Pinpoint the cell where the given text exists, returning its (x, y) midpoint coordinate. 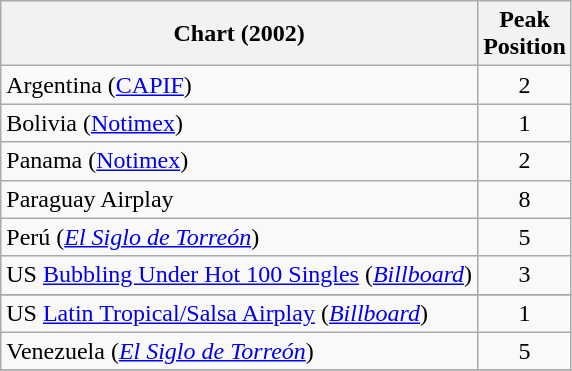
US Latin Tropical/Salsa Airplay (Billboard) (240, 313)
3 (525, 275)
PeakPosition (525, 34)
Argentina (CAPIF) (240, 85)
Panama (Notimex) (240, 161)
8 (525, 199)
Venezuela (El Siglo de Torreón) (240, 351)
Bolivia (Notimex) (240, 123)
Paraguay Airplay (240, 199)
Perú (El Siglo de Torreón) (240, 237)
US Bubbling Under Hot 100 Singles (Billboard) (240, 275)
Chart (2002) (240, 34)
